Detect which cell encompasses the target text, then output its [X, Y] center coordinate. 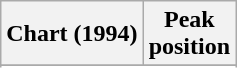
Peakposition [189, 34]
Chart (1994) [72, 34]
